Extract the [X, Y] coordinate from the center of the cell holding the provided text.  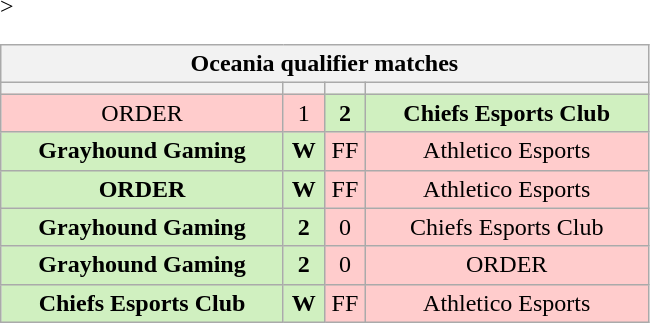
Oceania qualifier matches [324, 64]
1 [304, 113]
